Pinpoint the cell where the given text exists, returning its [X, Y] midpoint coordinate. 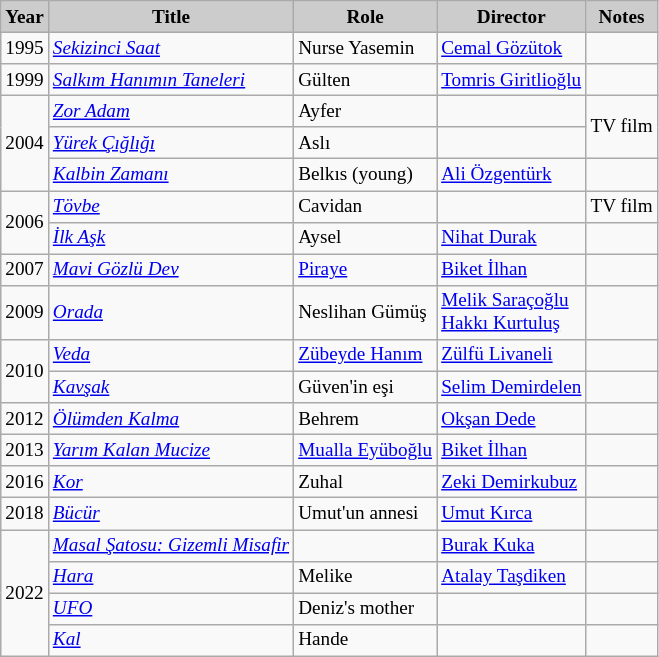
2006 [25, 222]
2022 [25, 592]
Veda [170, 355]
Nihat Durak [512, 238]
Notes [622, 17]
Mavi Gözlü Dev [170, 270]
1999 [25, 80]
UFO [170, 609]
Piraye [366, 270]
Aslı [366, 143]
Orada [170, 312]
Cemal Gözütok [512, 48]
Melike [366, 577]
Neslihan Gümüş [366, 312]
Bücür [170, 514]
Umut Kırca [512, 514]
Kal [170, 640]
2010 [25, 370]
Tövbe [170, 206]
2016 [25, 482]
Zülfü Livaneli [512, 355]
Zor Adam [170, 111]
Kalbin Zamanı [170, 175]
Kor [170, 482]
Burak Kuka [512, 545]
Role [366, 17]
Hande [366, 640]
Yarım Kalan Mucize [170, 450]
İlk Aşk [170, 238]
Gülten [366, 80]
1995 [25, 48]
Year [25, 17]
Mualla Eyüboğlu [366, 450]
Aysel [366, 238]
Zübeyde Hanım [366, 355]
Güven'in eşi [366, 387]
Zuhal [366, 482]
2013 [25, 450]
Ölümden Kalma [170, 419]
Umut'un annesi [366, 514]
Selim Demirdelen [512, 387]
Atalay Taşdiken [512, 577]
Ayfer [366, 111]
Salkım Hanımın Taneleri [170, 80]
Hara [170, 577]
Director [512, 17]
2012 [25, 419]
Behrem [366, 419]
Tomris Giritlioğlu [512, 80]
Sekizinci Saat [170, 48]
2009 [25, 312]
2018 [25, 514]
2004 [25, 142]
Yürek Çığlığı [170, 143]
Okşan Dede [512, 419]
2007 [25, 270]
Zeki Demirkubuz [512, 482]
Melik SaraçoğluHakkı Kurtuluş [512, 312]
Deniz's mother [366, 609]
Masal Şatosu: Gizemli Misafir [170, 545]
Nurse Yasemin [366, 48]
Ali Özgentürk [512, 175]
Kavşak [170, 387]
Belkıs (young) [366, 175]
Title [170, 17]
Cavidan [366, 206]
